Provide the (X, Y) coordinate of the cell's center where the given text is located.  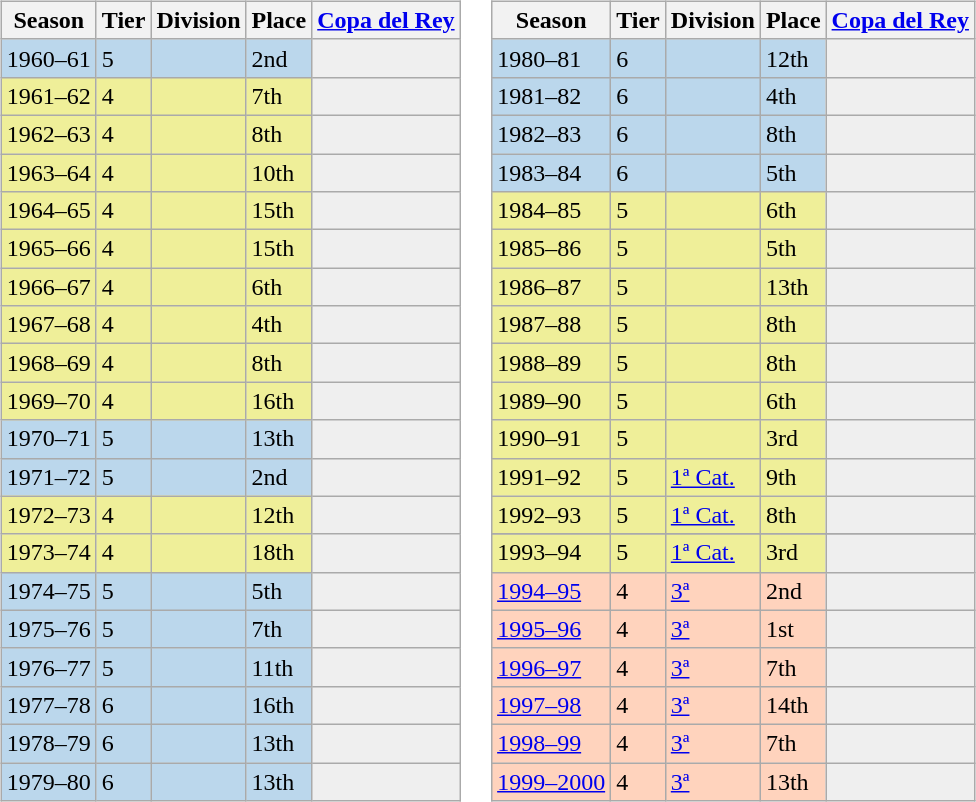
1977–78 (48, 705)
1961–62 (48, 96)
1988–89 (552, 363)
1983–84 (552, 173)
18th (279, 553)
1984–85 (552, 211)
1982–83 (552, 134)
1974–75 (48, 591)
1998–99 (552, 743)
1992–93 (552, 515)
1986–87 (552, 287)
1999–2000 (552, 781)
1985–86 (552, 249)
1975–76 (48, 629)
1996–97 (552, 667)
1991–92 (552, 477)
1989–90 (552, 401)
11th (279, 667)
1967–68 (48, 325)
1st (793, 629)
10th (279, 173)
1980–81 (552, 58)
1979–80 (48, 781)
9th (793, 477)
1978–79 (48, 743)
1972–73 (48, 515)
1981–82 (552, 96)
1969–70 (48, 401)
1971–72 (48, 477)
14th (793, 705)
1970–71 (48, 439)
1995–96 (552, 629)
1966–67 (48, 287)
1994–95 (552, 591)
1997–98 (552, 705)
1960–61 (48, 58)
1973–74 (48, 553)
1963–64 (48, 173)
1990–91 (552, 439)
1968–69 (48, 363)
1962–63 (48, 134)
1964–65 (48, 211)
1987–88 (552, 325)
1976–77 (48, 667)
1993–94 (552, 553)
1965–66 (48, 249)
